Find where the given text appears and provide that cell's center as [X, Y] coordinate. 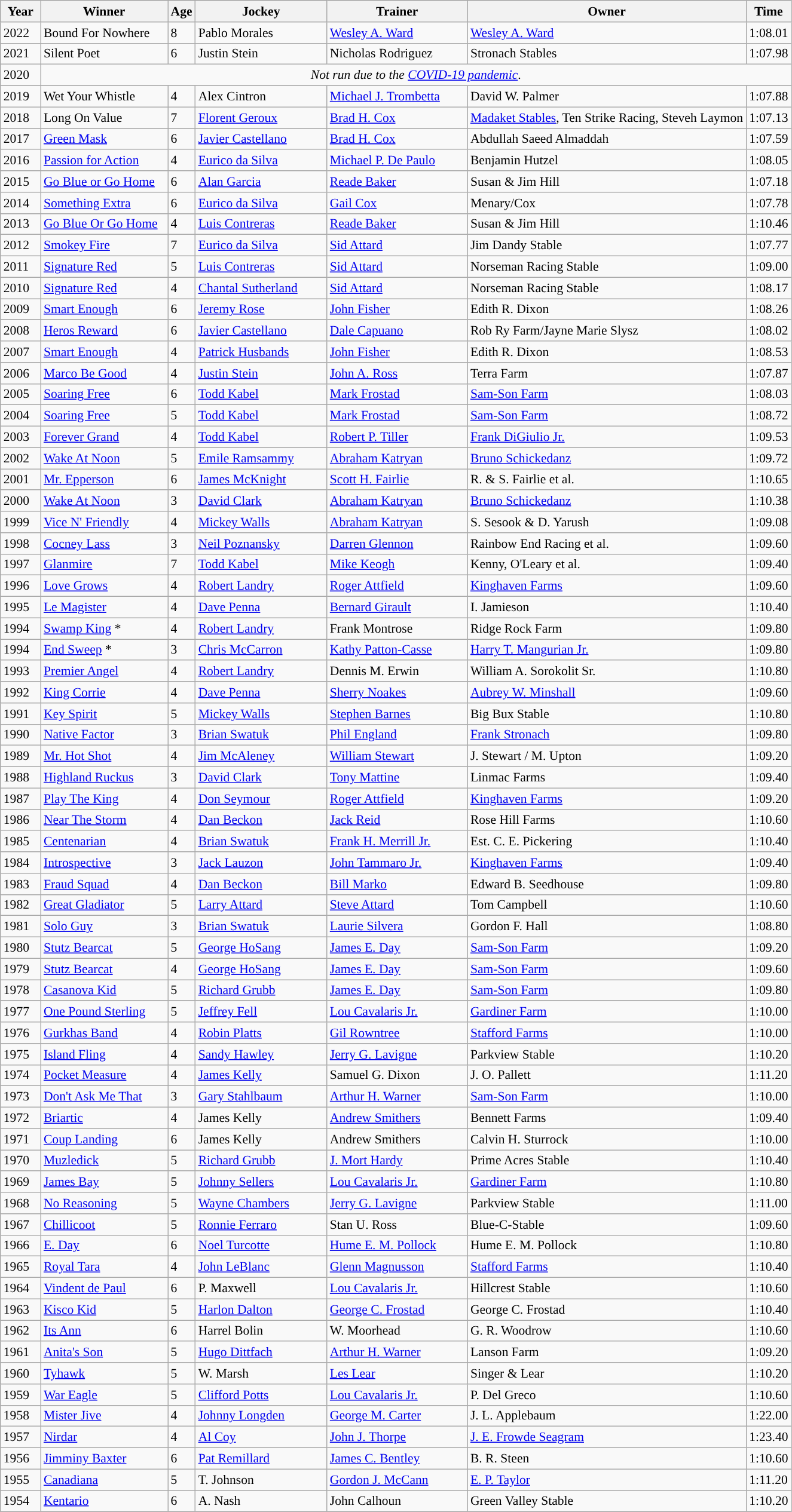
End Sweep * [104, 650]
1972 [20, 1118]
Not run due to the COVID-19 pandemic. [416, 75]
Linmac Farms [607, 778]
Larry Attard [261, 905]
Owner [607, 11]
Chris McCarron [261, 650]
Tom Campbell [607, 905]
Frank H. Merrill Jr. [397, 842]
Don't Ask Me That [104, 1097]
Passion for Action [104, 161]
Native Factor [104, 735]
Year [20, 11]
1984 [20, 863]
A. Nash [261, 1501]
William A. Sorokolit Sr. [607, 671]
Stan U. Ross [397, 1225]
1973 [20, 1097]
1:08.03 [769, 394]
W. Moorhead [397, 1331]
Laurie Silvera [397, 927]
1:08.53 [769, 352]
2019 [20, 97]
Centenarian [104, 842]
1992 [20, 692]
Smokey Fire [104, 246]
1960 [20, 1373]
1987 [20, 799]
Fraud Squad [104, 884]
W. Marsh [261, 1373]
Glenn Magnusson [397, 1267]
Gary Stahlbaum [261, 1097]
William Stewart [397, 756]
Time [769, 11]
Alex Cintron [261, 97]
Bill Marko [397, 884]
Swamp King * [104, 628]
1988 [20, 778]
8 [181, 33]
Alan Garcia [261, 182]
Bound For Nowhere [104, 33]
1956 [20, 1459]
2005 [20, 394]
1:09.08 [769, 522]
Stephen Barnes [397, 714]
1:07.59 [769, 139]
Marco Be Good [104, 373]
1976 [20, 1033]
Calvin H. Sturrock [607, 1139]
1985 [20, 842]
Gurkhas Band [104, 1033]
Gail Cox [397, 203]
2008 [20, 331]
1968 [20, 1203]
Casanova Kid [104, 990]
1:07.88 [769, 97]
2013 [20, 224]
2015 [20, 182]
One Pound Sterling [104, 1012]
P. Maxwell [261, 1289]
Madaket Stables, Ten Strike Racing, Steveh Laymon [607, 118]
Ridge Rock Farm [607, 628]
Benjamin Hutzel [607, 161]
Harry T. Mangurian Jr. [607, 650]
Jockey [261, 11]
Jim Dandy Stable [607, 246]
2004 [20, 416]
Patrick Husbands [261, 352]
Neil Poznansky [261, 544]
Play The King [104, 799]
Coup Landing [104, 1139]
Stronach Stables [607, 54]
1:08.26 [769, 309]
J. E. Frowde Seagram [607, 1437]
1954 [20, 1501]
Mike Keogh [397, 565]
Pat Remillard [261, 1459]
1980 [20, 948]
Robert P. Tiller [397, 437]
J. Mort Hardy [397, 1161]
1:10.38 [769, 501]
Dale Capuano [397, 331]
Le Magister [104, 608]
1978 [20, 990]
1:08.80 [769, 927]
Introspective [104, 863]
1967 [20, 1225]
Frank Stronach [607, 735]
1993 [20, 671]
1979 [20, 969]
1986 [20, 820]
2010 [20, 288]
Rainbow End Racing et al. [607, 544]
Hillcrest Stable [607, 1289]
Wet Your Whistle [104, 97]
P. Del Greco [607, 1395]
Green Valley Stable [607, 1501]
Terra Farm [607, 373]
1:07.13 [769, 118]
War Eagle [104, 1395]
Anita's Son [104, 1352]
Noel Turcotte [261, 1246]
Bernard Girault [397, 608]
1991 [20, 714]
1965 [20, 1267]
1974 [20, 1075]
2012 [20, 246]
Cocney Lass [104, 544]
Menary/Cox [607, 203]
Blue-C-Stable [607, 1225]
2009 [20, 309]
2007 [20, 352]
2011 [20, 267]
Phil England [397, 735]
J. Stewart / M. Upton [607, 756]
Its Ann [104, 1331]
T. Johnson [261, 1480]
1:08.05 [769, 161]
Great Gladiator [104, 905]
Vice N' Friendly [104, 522]
Mister Jive [104, 1416]
1:07.18 [769, 182]
1999 [20, 522]
Johnny Sellers [261, 1182]
1958 [20, 1416]
1998 [20, 544]
Edward B. Seedhouse [607, 884]
1959 [20, 1395]
1964 [20, 1289]
1:07.98 [769, 54]
Emile Ramsammy [261, 458]
John A. Ross [397, 373]
King Corrie [104, 692]
Jim McAleney [261, 756]
Lanson Farm [607, 1352]
1955 [20, 1480]
Harlon Dalton [261, 1309]
Robin Platts [261, 1033]
Gil Rowntree [397, 1033]
G. R. Woodrow [607, 1331]
Trainer [397, 11]
Clifford Potts [261, 1395]
Vindent de Paul [104, 1289]
1971 [20, 1139]
Chantal Sutherland [261, 288]
1957 [20, 1437]
2001 [20, 480]
2018 [20, 118]
Dennis M. Erwin [397, 671]
S. Sesook & D. Yarush [607, 522]
John Calhoun [397, 1501]
1989 [20, 756]
1962 [20, 1331]
2000 [20, 501]
Les Lear [397, 1373]
1982 [20, 905]
Don Seymour [261, 799]
Silent Poet [104, 54]
B. R. Steen [607, 1459]
J. L. Applebaum [607, 1416]
1996 [20, 586]
Tyhawk [104, 1373]
Gordon F. Hall [607, 927]
Heros Reward [104, 331]
Solo Guy [104, 927]
Forever Grand [104, 437]
2017 [20, 139]
Kentario [104, 1501]
1963 [20, 1309]
Darren Glennon [397, 544]
Pablo Morales [261, 33]
1:23.40 [769, 1437]
Harrel Bolin [261, 1331]
Jeremy Rose [261, 309]
Singer & Lear [607, 1373]
2020 [20, 75]
1:08.02 [769, 331]
James C. Bentley [397, 1459]
Johnny Longden [261, 1416]
1995 [20, 608]
J. O. Pallett [607, 1075]
1:08.17 [769, 288]
No Reasoning [104, 1203]
1:08.01 [769, 33]
Near The Storm [104, 820]
Key Spirit [104, 714]
Jack Lauzon [261, 863]
Go Blue Or Go Home [104, 224]
Frank DiGiulio Jr. [607, 437]
James McKnight [261, 480]
Rose Hill Farms [607, 820]
Hugo Dittfach [261, 1352]
1:22.00 [769, 1416]
Jack Reid [397, 820]
1:09.00 [769, 267]
Kathy Patton-Casse [397, 650]
Michael J. Trombetta [397, 97]
E. P. Taylor [607, 1480]
Winner [104, 11]
Pocket Measure [104, 1075]
James Bay [104, 1182]
1:10.46 [769, 224]
Age [181, 11]
1969 [20, 1182]
Jimminy Baxter [104, 1459]
Al Coy [261, 1437]
Frank Montrose [397, 628]
Wayne Chambers [261, 1203]
Abdullah Saeed Almaddah [607, 139]
Mr. Epperson [104, 480]
Highland Ruckus [104, 778]
Steve Attard [397, 905]
Go Blue or Go Home [104, 182]
Glanmire [104, 565]
2003 [20, 437]
John Tammaro Jr. [397, 863]
Sandy Hawley [261, 1054]
Est. C. E. Pickering [607, 842]
1:09.72 [769, 458]
2022 [20, 33]
Canadiana [104, 1480]
Tony Mattine [397, 778]
Ronnie Ferraro [261, 1225]
1997 [20, 565]
1975 [20, 1054]
Jeffrey Fell [261, 1012]
Chillicoot [104, 1225]
John J. Thorpe [397, 1437]
Samuel G. Dixon [397, 1075]
Nirdar [104, 1437]
2021 [20, 54]
1:07.78 [769, 203]
Rob Ry Farm/Jayne Marie Slysz [607, 331]
1970 [20, 1161]
Big Bux Stable [607, 714]
Sherry Noakes [397, 692]
Florent Geroux [261, 118]
David W. Palmer [607, 97]
Bennett Farms [607, 1118]
2002 [20, 458]
1981 [20, 927]
Briartic [104, 1118]
1:11.00 [769, 1203]
Long On Value [104, 118]
Mr. Hot Shot [104, 756]
1:08.72 [769, 416]
Island Fling [104, 1054]
Muzledick [104, 1161]
1:09.53 [769, 437]
Scott H. Fairlie [397, 480]
1:07.87 [769, 373]
George M. Carter [397, 1416]
R. & S. Fairlie et al. [607, 480]
1961 [20, 1352]
2006 [20, 373]
E. Day [104, 1246]
1966 [20, 1246]
Love Grows [104, 586]
Michael P. De Paulo [397, 161]
John LeBlanc [261, 1267]
1:07.77 [769, 246]
2016 [20, 161]
Nicholas Rodriguez [397, 54]
I. Jamieson [607, 608]
Aubrey W. Minshall [607, 692]
Kenny, O'Leary et al. [607, 565]
2014 [20, 203]
Kisco Kid [104, 1309]
Premier Angel [104, 671]
Royal Tara [104, 1267]
Green Mask [104, 139]
Something Extra [104, 203]
1:10.65 [769, 480]
Gordon J. McCann [397, 1480]
1977 [20, 1012]
1983 [20, 884]
Prime Acres Stable [607, 1161]
1990 [20, 735]
